Identify which cell holds the provided text, then report its (X, Y) central coordinate. 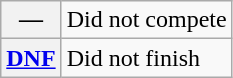
— (31, 20)
DNF (31, 58)
Did not finish (146, 58)
Did not compete (146, 20)
